Pinpoint the cell where the given text exists, returning its [x, y] midpoint coordinate. 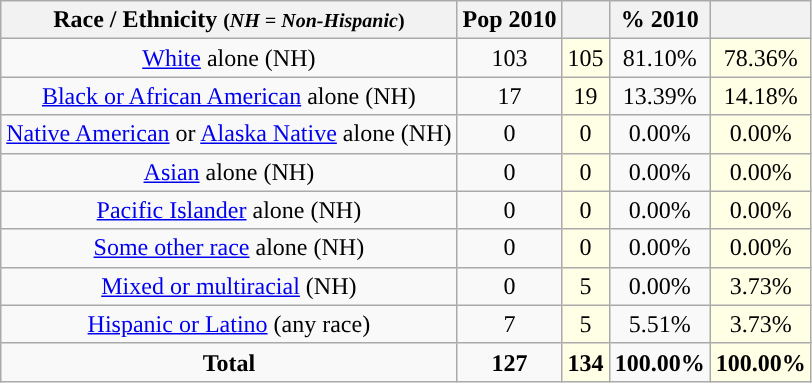
19 [586, 96]
% 2010 [660, 20]
Race / Ethnicity (NH = Non-Hispanic) [229, 20]
78.36% [760, 58]
Some other race alone (NH) [229, 248]
White alone (NH) [229, 58]
Pacific Islander alone (NH) [229, 210]
Hispanic or Latino (any race) [229, 324]
Pop 2010 [510, 20]
81.10% [660, 58]
14.18% [760, 96]
17 [510, 96]
103 [510, 58]
Total [229, 362]
5.51% [660, 324]
Black or African American alone (NH) [229, 96]
Mixed or multiracial (NH) [229, 286]
105 [586, 58]
127 [510, 362]
Native American or Alaska Native alone (NH) [229, 134]
Asian alone (NH) [229, 172]
13.39% [660, 96]
134 [586, 362]
7 [510, 324]
